Find where the given text appears and provide that cell's center as [X, Y] coordinate. 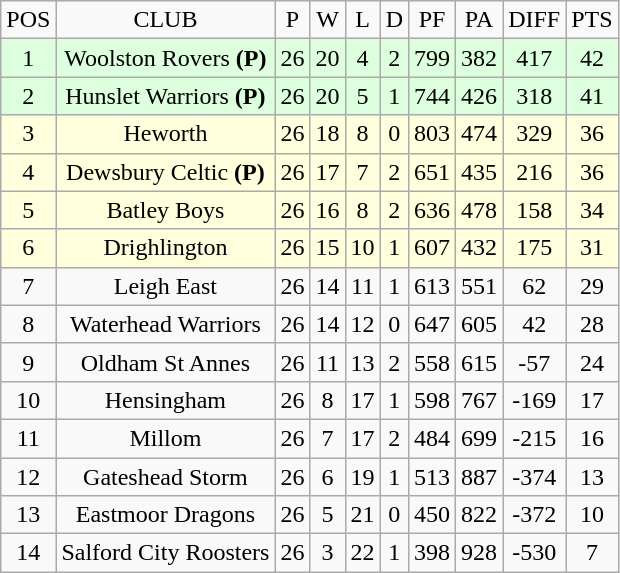
62 [534, 286]
D [394, 20]
-57 [534, 362]
398 [432, 553]
474 [480, 134]
15 [328, 248]
Leigh East [166, 286]
450 [432, 515]
P [292, 20]
CLUB [166, 20]
615 [480, 362]
Heworth [166, 134]
Oldham St Annes [166, 362]
647 [432, 324]
613 [432, 286]
Hunslet Warriors (P) [166, 96]
28 [592, 324]
24 [592, 362]
9 [28, 362]
478 [480, 210]
Salford City Roosters [166, 553]
-374 [534, 477]
887 [480, 477]
W [328, 20]
651 [432, 172]
-530 [534, 553]
744 [432, 96]
767 [480, 400]
Woolston Rovers (P) [166, 58]
34 [592, 210]
318 [534, 96]
Dewsbury Celtic (P) [166, 172]
382 [480, 58]
Gateshead Storm [166, 477]
329 [534, 134]
513 [432, 477]
558 [432, 362]
484 [432, 438]
Drighlington [166, 248]
699 [480, 438]
-169 [534, 400]
928 [480, 553]
DIFF [534, 20]
21 [362, 515]
18 [328, 134]
L [362, 20]
29 [592, 286]
605 [480, 324]
417 [534, 58]
822 [480, 515]
803 [432, 134]
636 [432, 210]
Waterhead Warriors [166, 324]
435 [480, 172]
Batley Boys [166, 210]
598 [432, 400]
PTS [592, 20]
Eastmoor Dragons [166, 515]
426 [480, 96]
Millom [166, 438]
-372 [534, 515]
158 [534, 210]
175 [534, 248]
Hensingham [166, 400]
POS [28, 20]
22 [362, 553]
PA [480, 20]
-215 [534, 438]
432 [480, 248]
41 [592, 96]
551 [480, 286]
607 [432, 248]
799 [432, 58]
216 [534, 172]
31 [592, 248]
PF [432, 20]
19 [362, 477]
